Find where the given text appears and provide that cell's center as [x, y] coordinate. 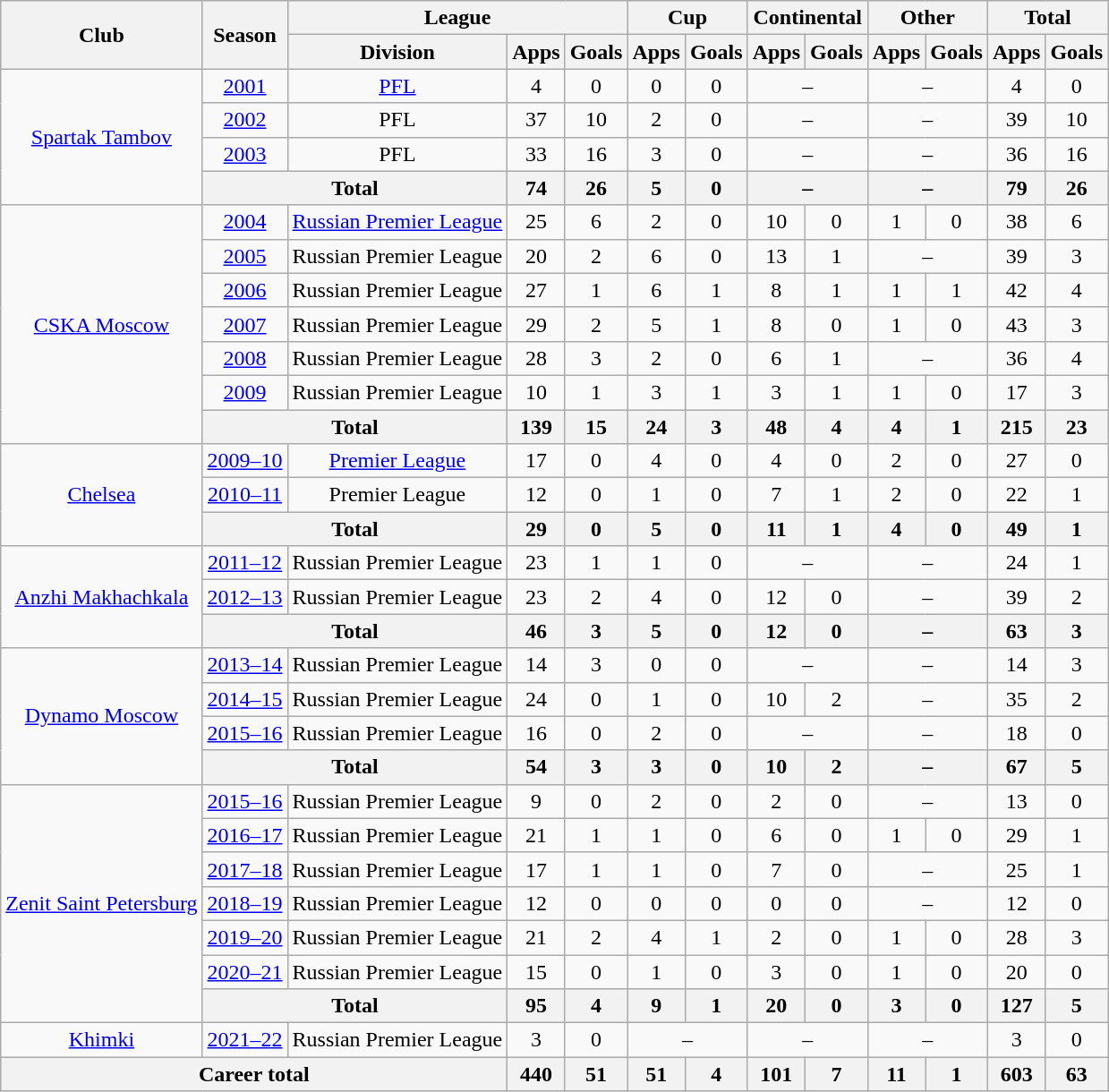
43 [1016, 324]
League [457, 18]
2019–20 [245, 937]
2018–19 [245, 903]
35 [1016, 699]
Division [397, 52]
95 [536, 1006]
22 [1016, 495]
37 [536, 120]
46 [536, 631]
2007 [245, 324]
2002 [245, 120]
2009–10 [245, 461]
48 [776, 427]
42 [1016, 290]
33 [536, 154]
2006 [245, 290]
49 [1016, 529]
2001 [245, 86]
Dynamo Moscow [102, 716]
139 [536, 427]
2016–17 [245, 835]
2003 [245, 154]
Zenit Saint Petersburg [102, 903]
Career total [254, 1074]
127 [1016, 1006]
Khimki [102, 1040]
2012–13 [245, 597]
440 [536, 1074]
CSKA Moscow [102, 324]
Cup [687, 18]
Spartak Tambov [102, 137]
Other [927, 18]
67 [1016, 767]
603 [1016, 1074]
215 [1016, 427]
2010–11 [245, 495]
Season [245, 35]
2008 [245, 358]
79 [1016, 188]
2021–22 [245, 1040]
2011–12 [245, 563]
54 [536, 767]
2004 [245, 222]
74 [536, 188]
Club [102, 35]
Anzhi Makhachkala [102, 597]
2005 [245, 256]
Chelsea [102, 495]
2009 [245, 392]
101 [776, 1074]
2020–21 [245, 971]
2014–15 [245, 699]
Continental [807, 18]
18 [1016, 733]
2017–18 [245, 869]
2013–14 [245, 665]
38 [1016, 222]
